From the cell containing the given text, extract its center point as (X, Y) coordinate. 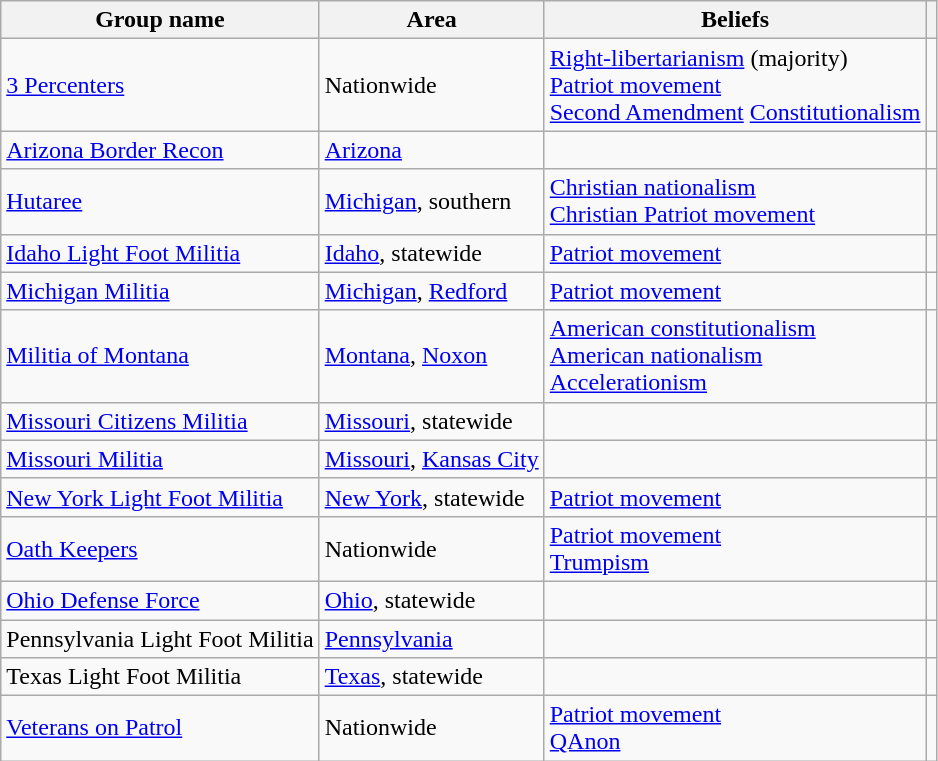
New York Light Foot Militia (160, 497)
Patriot movementTrumpism (735, 548)
Texas Light Foot Militia (160, 677)
Ohio, statewide (432, 600)
Beliefs (735, 20)
Patriot movementQAnon (735, 728)
Michigan Militia (160, 291)
Michigan, southern (432, 202)
Idaho Light Foot Militia (160, 253)
Idaho, statewide (432, 253)
Montana, Noxon (432, 356)
Michigan, Redford (432, 291)
Missouri, Kansas City (432, 459)
Missouri Citizens Militia (160, 421)
Ohio Defense Force (160, 600)
Missouri, statewide (432, 421)
Pennsylvania (432, 639)
Arizona Border Recon (160, 150)
Hutaree (160, 202)
Group name (160, 20)
Oath Keepers (160, 548)
3 Percenters (160, 85)
Arizona (432, 150)
Right-libertarianism (majority)Patriot movementSecond Amendment Constitutionalism (735, 85)
Texas, statewide (432, 677)
New York, statewide (432, 497)
Area (432, 20)
Militia of Montana (160, 356)
Missouri Militia (160, 459)
Pennsylvania Light Foot Militia (160, 639)
Veterans on Patrol (160, 728)
American constitutionalismAmerican nationalismAccelerationism (735, 356)
Christian nationalismChristian Patriot movement (735, 202)
